Output the [X, Y] coordinate of the center of the cell containing the given text.  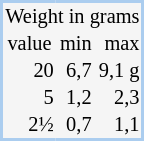
0,7 [74, 125]
min [74, 44]
1,2 [74, 98]
max [118, 44]
2,3 [118, 98]
6,7 [74, 70]
value [28, 44]
1,1 [118, 125]
9,1 g [118, 70]
Weight in grams [72, 16]
5 [28, 98]
2½ [28, 125]
20 [28, 70]
